Find where the given text appears and provide that cell's center as (X, Y) coordinate. 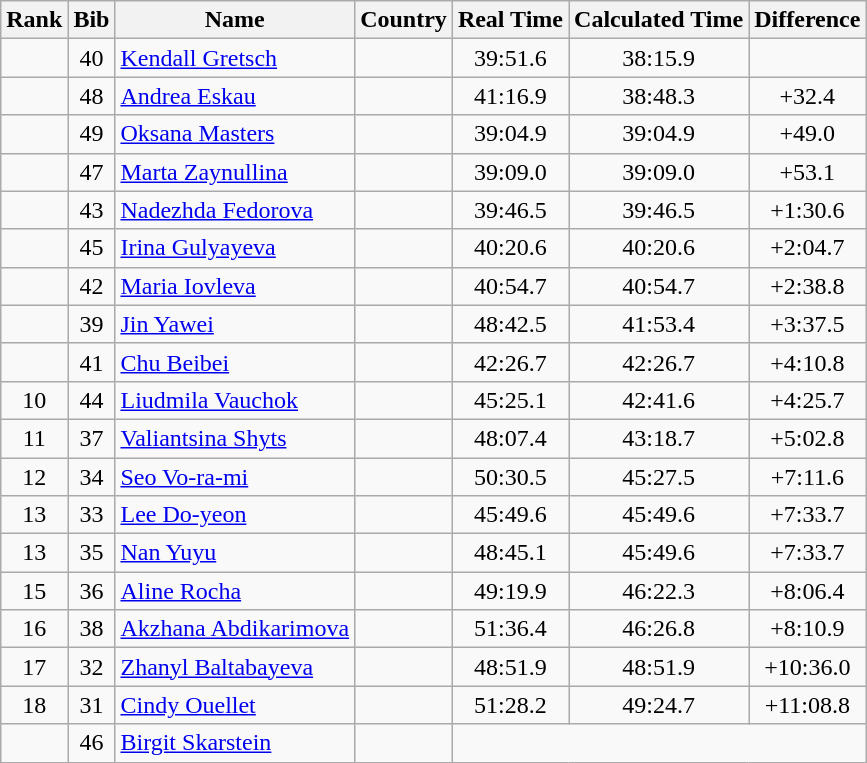
+8:10.9 (808, 629)
+11:08.8 (808, 705)
39 (92, 324)
Maria Iovleva (235, 286)
43:18.7 (659, 438)
Cindy Ouellet (235, 705)
+2:04.7 (808, 248)
+32.4 (808, 96)
+7:11.6 (808, 477)
Chu Beibei (235, 362)
40 (92, 58)
12 (34, 477)
38:15.9 (659, 58)
Valiantsina Shyts (235, 438)
46:26.8 (659, 629)
+5:02.8 (808, 438)
49:19.9 (510, 591)
41 (92, 362)
Seo Vo-ra-mi (235, 477)
17 (34, 667)
Irina Gulyayeva (235, 248)
+4:10.8 (808, 362)
+10:36.0 (808, 667)
Rank (34, 20)
44 (92, 400)
+4:25.7 (808, 400)
Nadezhda Fedorova (235, 210)
Zhanyl Baltabayeva (235, 667)
10 (34, 400)
50:30.5 (510, 477)
31 (92, 705)
Akzhana Abdikarimova (235, 629)
45:25.1 (510, 400)
18 (34, 705)
46 (92, 743)
33 (92, 515)
49:24.7 (659, 705)
+8:06.4 (808, 591)
48:45.1 (510, 553)
Difference (808, 20)
36 (92, 591)
Bib (92, 20)
45 (92, 248)
Aline Rocha (235, 591)
11 (34, 438)
Birgit Skarstein (235, 743)
Lee Do-yeon (235, 515)
46:22.3 (659, 591)
+53.1 (808, 172)
42:41.6 (659, 400)
Andrea Eskau (235, 96)
Liudmila Vauchok (235, 400)
51:36.4 (510, 629)
Calculated Time (659, 20)
Name (235, 20)
+2:38.8 (808, 286)
48 (92, 96)
43 (92, 210)
Kendall Gretsch (235, 58)
49 (92, 134)
16 (34, 629)
Real Time (510, 20)
39:51.6 (510, 58)
Nan Yuyu (235, 553)
37 (92, 438)
+1:30.6 (808, 210)
+3:37.5 (808, 324)
Marta Zaynullina (235, 172)
51:28.2 (510, 705)
41:53.4 (659, 324)
34 (92, 477)
38 (92, 629)
32 (92, 667)
45:27.5 (659, 477)
41:16.9 (510, 96)
48:07.4 (510, 438)
35 (92, 553)
+49.0 (808, 134)
Country (404, 20)
15 (34, 591)
48:42.5 (510, 324)
Jin Yawei (235, 324)
42 (92, 286)
Oksana Masters (235, 134)
38:48.3 (659, 96)
47 (92, 172)
